For the text-containing cell, return its midpoint in [x, y] coordinate format. 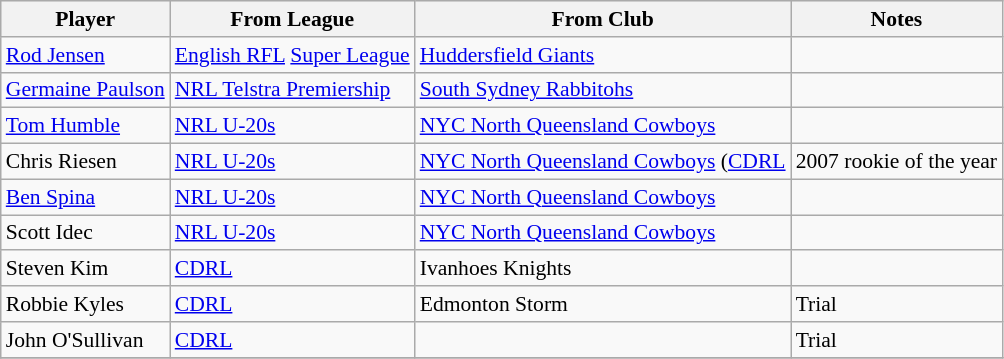
Scott Idec [86, 233]
NRL Telstra Premiership [292, 90]
Ivanhoes Knights [603, 269]
Notes [897, 19]
From Club [603, 19]
Chris Riesen [86, 162]
Rod Jensen [86, 55]
Tom Humble [86, 126]
From League [292, 19]
John O'Sullivan [86, 340]
Germaine Paulson [86, 90]
Robbie Kyles [86, 304]
Ben Spina [86, 197]
2007 rookie of the year [897, 162]
Player [86, 19]
South Sydney Rabbitohs [603, 90]
NYC North Queensland Cowboys (CDRL [603, 162]
English RFL Super League [292, 55]
Steven Kim [86, 269]
Edmonton Storm [603, 304]
Huddersfield Giants [603, 55]
